Locate the cell with the specified text and output its [x, y] center coordinate. 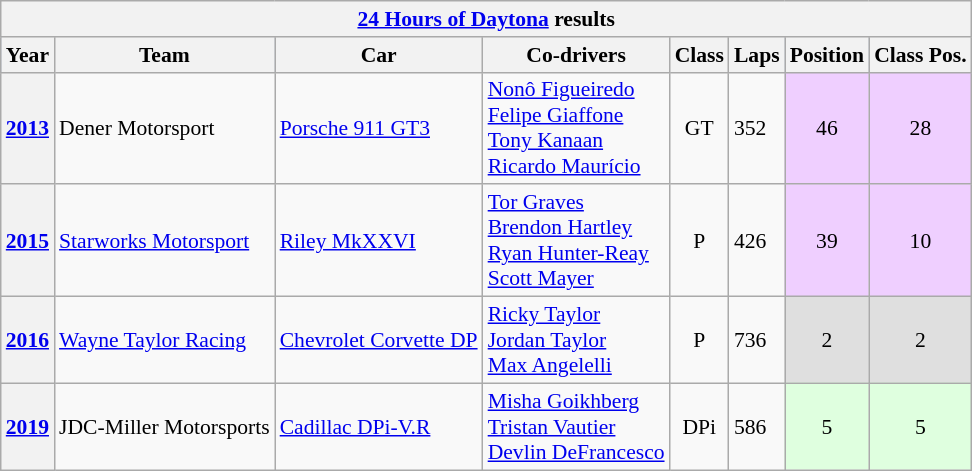
Porsche 911 GT3 [379, 128]
Co-drivers [576, 55]
Year [28, 55]
2015 [28, 241]
46 [827, 128]
Class Pos. [920, 55]
Dener Motorsport [164, 128]
Ricky Taylor Jordan Taylor Max Angelelli [576, 340]
586 [757, 426]
Starworks Motorsport [164, 241]
10 [920, 241]
Chevrolet Corvette DP [379, 340]
2013 [28, 128]
2019 [28, 426]
426 [757, 241]
Tor Graves Brendon Hartley Ryan Hunter-Reay Scott Mayer [576, 241]
39 [827, 241]
Position [827, 55]
352 [757, 128]
Car [379, 55]
GT [700, 128]
Team [164, 55]
DPi [700, 426]
JDC-Miller Motorsports [164, 426]
2016 [28, 340]
736 [757, 340]
Nonô Figueiredo Felipe Giaffone Tony Kanaan Ricardo Maurício [576, 128]
28 [920, 128]
Wayne Taylor Racing [164, 340]
Riley MkXXVI [379, 241]
Cadillac DPi-V.R [379, 426]
Class [700, 55]
Laps [757, 55]
24 Hours of Daytona results [486, 19]
Misha Goikhberg Tristan Vautier Devlin DeFrancesco [576, 426]
